Find where the given text appears and provide that cell's center as [X, Y] coordinate. 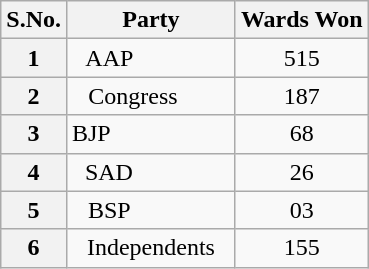
Independents [150, 248]
S.No. [34, 20]
6 [34, 248]
187 [302, 96]
BSP [150, 210]
Congress [150, 96]
4 [34, 172]
1 [34, 58]
03 [302, 210]
AAP [150, 58]
3 [34, 134]
155 [302, 248]
515 [302, 58]
Wards Won [302, 20]
2 [34, 96]
BJP [150, 134]
5 [34, 210]
68 [302, 134]
SAD [150, 172]
Party [150, 20]
26 [302, 172]
